Detect which cell encompasses the target text, then output its [X, Y] center coordinate. 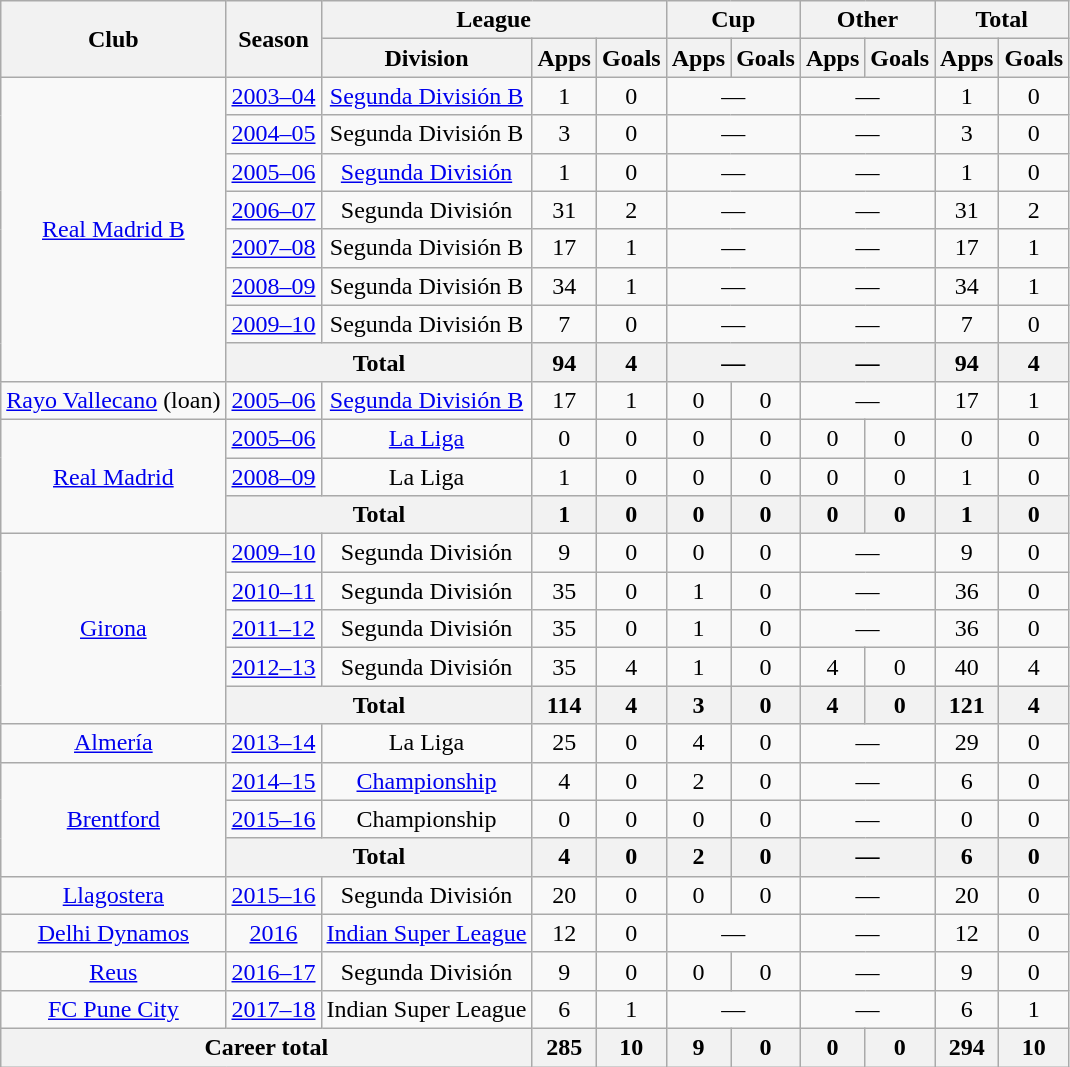
2014–15 [274, 781]
Girona [114, 629]
114 [564, 705]
2013–14 [274, 743]
29 [967, 743]
Almería [114, 743]
Cup [733, 20]
2003–04 [274, 96]
Season [274, 39]
Delhi Dynamos [114, 933]
2012–13 [274, 667]
2010–11 [274, 591]
League [494, 20]
25 [564, 743]
285 [564, 1047]
Real Madrid [114, 476]
2006–07 [274, 210]
Reus [114, 971]
Other [867, 20]
Career total [266, 1047]
2011–12 [274, 629]
Rayo Vallecano (loan) [114, 400]
294 [967, 1047]
FC Pune City [114, 1009]
121 [967, 705]
40 [967, 667]
Llagostera [114, 895]
2007–08 [274, 248]
2004–05 [274, 134]
2016 [274, 933]
Club [114, 39]
Brentford [114, 819]
Real Madrid B [114, 229]
2017–18 [274, 1009]
2016–17 [274, 971]
Division [426, 58]
